Return the (X, Y) coordinate for the center point of the cell that contains the specified text.  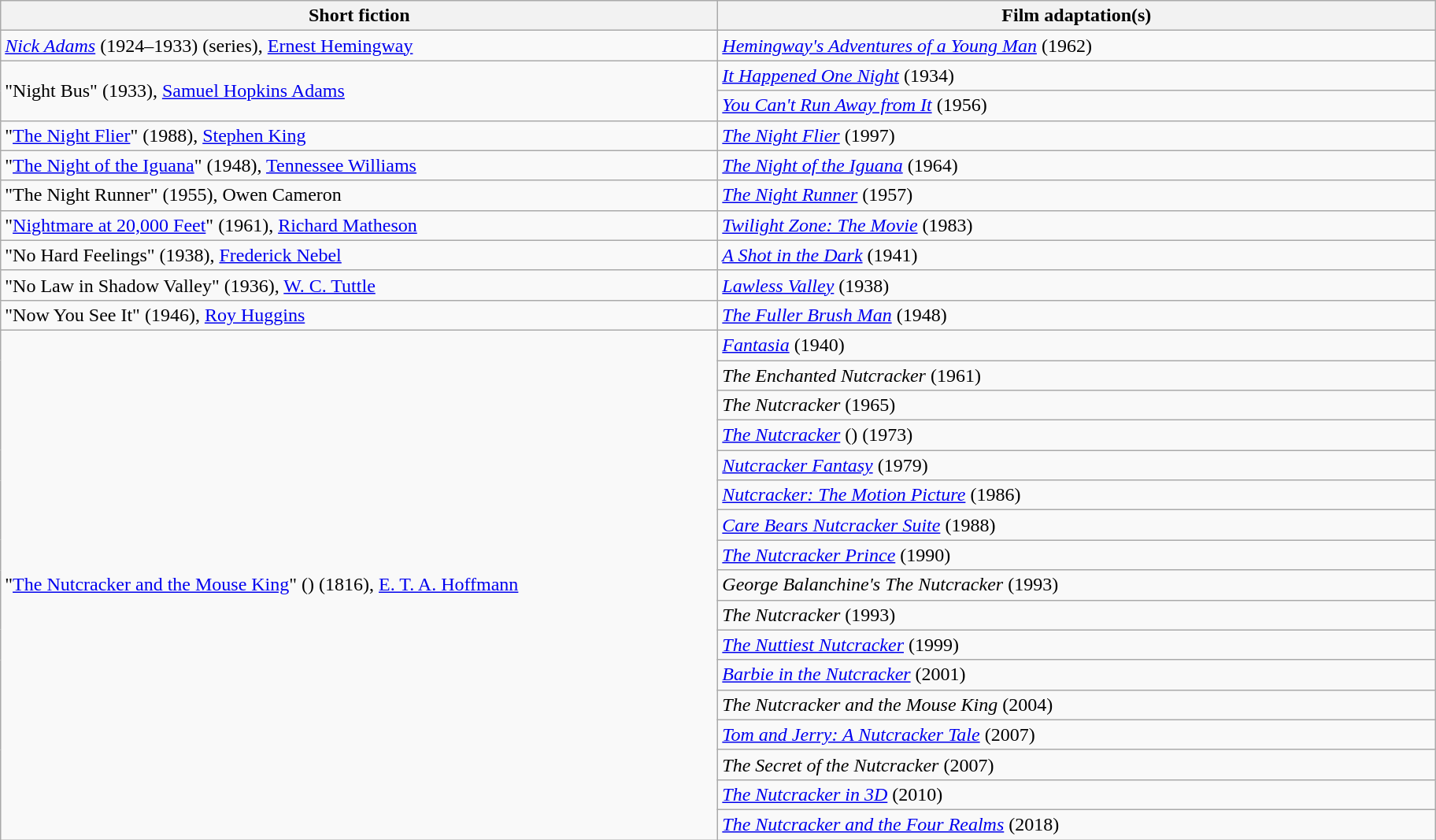
Film adaptation(s) (1077, 16)
The Fuller Brush Man (1948) (1077, 315)
The Nutcracker (1993) (1077, 615)
"The Night Runner" (1955), Owen Cameron (359, 195)
It Happened One Night (1934) (1077, 76)
The Nutcracker (1965) (1077, 405)
The Secret of the Nutcracker (2007) (1077, 764)
"Night Bus" (1933), Samuel Hopkins Adams (359, 91)
Nutcracker Fantasy (1979) (1077, 465)
The Night Runner (1957) (1077, 195)
"Now You See It" (1946), Roy Huggins (359, 315)
Barbie in the Nutcracker (2001) (1077, 675)
Hemingway's Adventures of a Young Man (1962) (1077, 46)
The Nutcracker and the Four Realms (2018) (1077, 824)
The Nutcracker in 3D (2010) (1077, 794)
Care Bears Nutcracker Suite (1988) (1077, 525)
Twilight Zone: The Movie (1983) (1077, 225)
Tom and Jerry: A Nutcracker Tale (2007) (1077, 735)
"No Law in Shadow Valley" (1936), W. C. Tuttle (359, 285)
The Enchanted Nutcracker (1961) (1077, 376)
Nutcracker: The Motion Picture (1986) (1077, 495)
The Nutcracker Prince (1990) (1077, 555)
A Shot in the Dark (1941) (1077, 255)
The Nutcracker () (1973) (1077, 435)
You Can't Run Away from It (1956) (1077, 105)
"The Night Flier" (1988), Stephen King (359, 135)
The Night of the Iguana (1964) (1077, 165)
"Nightmare at 20,000 Feet" (1961), Richard Matheson (359, 225)
The Night Flier (1997) (1077, 135)
The Nutcracker and the Mouse King (2004) (1077, 705)
The Nuttiest Nutcracker (1999) (1077, 645)
"The Nutcracker and the Mouse King" () (1816), E. T. A. Hoffmann (359, 584)
"The Night of the Iguana" (1948), Tennessee Williams (359, 165)
Nick Adams (1924–1933) (series), Ernest Hemingway (359, 46)
Lawless Valley (1938) (1077, 285)
George Balanchine's The Nutcracker (1993) (1077, 585)
"No Hard Feelings" (1938), Frederick Nebel (359, 255)
Short fiction (359, 16)
Fantasia (1940) (1077, 345)
